Return the (x, y) coordinate for the center point of the cell that contains the specified text.  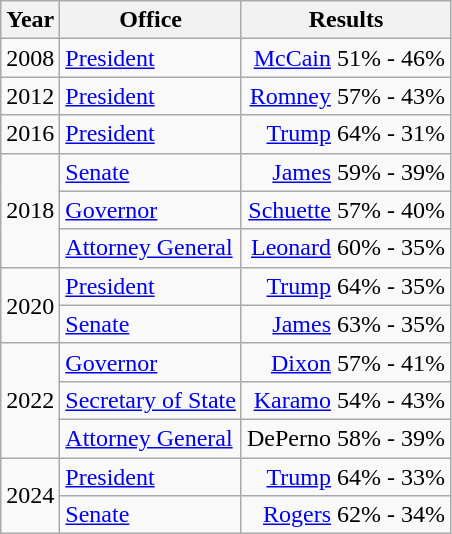
DePerno 58% - 39% (346, 438)
2008 (30, 58)
Results (346, 20)
James 63% - 35% (346, 324)
2018 (30, 210)
Year (30, 20)
2012 (30, 96)
Office (151, 20)
Romney 57% - 43% (346, 96)
Trump 64% - 31% (346, 134)
Trump 64% - 33% (346, 477)
2022 (30, 400)
Secretary of State (151, 400)
2016 (30, 134)
Leonard 60% - 35% (346, 248)
McCain 51% - 46% (346, 58)
2020 (30, 305)
Schuette 57% - 40% (346, 210)
Karamo 54% - 43% (346, 400)
2024 (30, 496)
Dixon 57% - 41% (346, 362)
James 59% - 39% (346, 172)
Rogers 62% - 34% (346, 515)
Trump 64% - 35% (346, 286)
